Return the [X, Y] coordinate for the center point of the cell that contains the specified text.  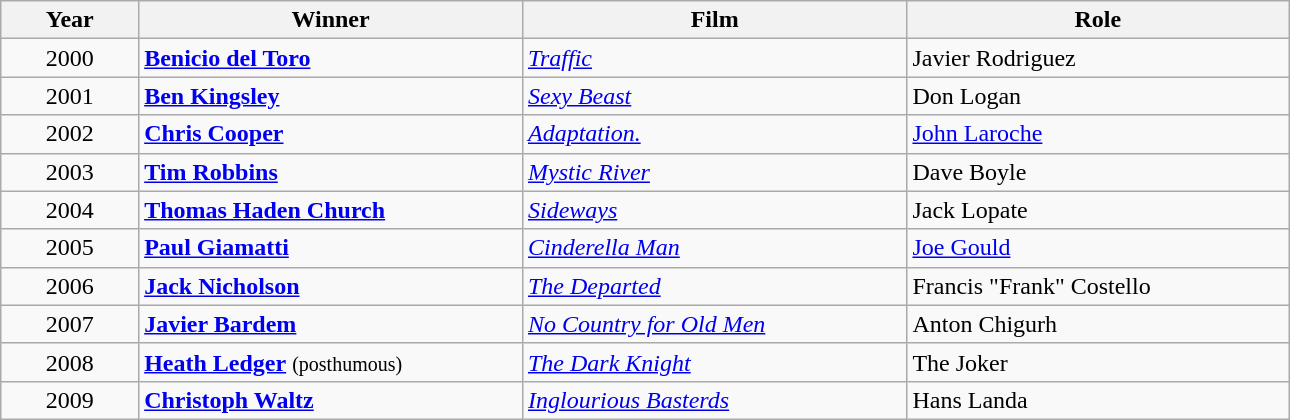
Sexy Beast [714, 96]
2008 [70, 362]
Chris Cooper [331, 134]
The Dark Knight [714, 362]
Paul Giamatti [331, 248]
2007 [70, 324]
Benicio del Toro [331, 58]
Sideways [714, 210]
2003 [70, 172]
Francis "Frank" Costello [1098, 286]
Thomas Haden Church [331, 210]
Ben Kingsley [331, 96]
Jack Lopate [1098, 210]
Role [1098, 20]
2002 [70, 134]
Javier Rodriguez [1098, 58]
2000 [70, 58]
Don Logan [1098, 96]
Mystic River [714, 172]
John Laroche [1098, 134]
Jack Nicholson [331, 286]
No Country for Old Men [714, 324]
The Departed [714, 286]
Traffic [714, 58]
Dave Boyle [1098, 172]
Heath Ledger (posthumous) [331, 362]
Anton Chigurh [1098, 324]
2004 [70, 210]
Adaptation. [714, 134]
Hans Landa [1098, 400]
2009 [70, 400]
Winner [331, 20]
Tim Robbins [331, 172]
2006 [70, 286]
Film [714, 20]
Cinderella Man [714, 248]
The Joker [1098, 362]
Inglourious Basterds [714, 400]
Christoph Waltz [331, 400]
2005 [70, 248]
2001 [70, 96]
Javier Bardem [331, 324]
Year [70, 20]
Joe Gould [1098, 248]
